Capture the cell that displays the provided text and extract its [X, Y] central coordinate. 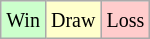
Draw [72, 20]
Loss [126, 20]
Win [24, 20]
